Output the [x, y] coordinate of the center of the cell containing the given text.  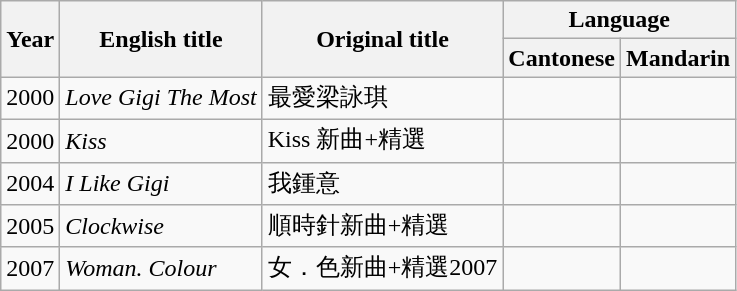
我鍾意 [382, 184]
Mandarin [678, 58]
Clockwise [161, 226]
2007 [30, 268]
I Like Gigi [161, 184]
Year [30, 39]
Love Gigi The Most [161, 98]
女．色新曲+精選2007 [382, 268]
Kiss [161, 140]
最愛梁詠琪 [382, 98]
2004 [30, 184]
順時針新曲+精選 [382, 226]
Kiss 新曲+精選 [382, 140]
Original title [382, 39]
English title [161, 39]
2005 [30, 226]
Woman. Colour [161, 268]
Language [620, 20]
Cantonese [562, 58]
